Locate the cell with the specified text and output its [X, Y] center coordinate. 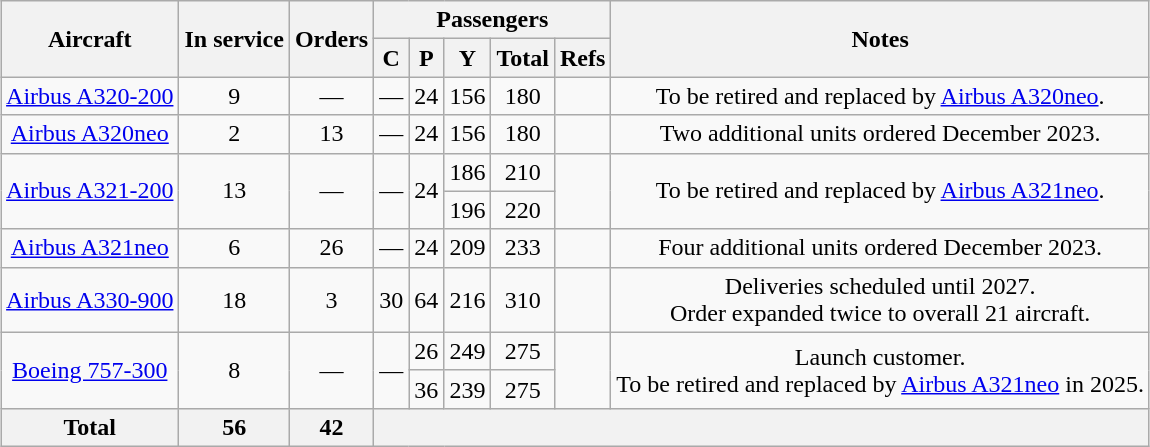
42 [331, 427]
To be retired and replaced by Airbus A320neo. [880, 96]
Airbus A321neo [90, 248]
Refs [582, 58]
In service [234, 39]
P [426, 58]
310 [523, 300]
Two additional units ordered December 2023. [880, 134]
216 [468, 300]
Orders [331, 39]
8 [234, 370]
56 [234, 427]
C [392, 58]
2 [234, 134]
220 [523, 210]
Launch customer.To be retired and replaced by Airbus A321neo in 2025. [880, 370]
9 [234, 96]
209 [468, 248]
64 [426, 300]
Airbus A321-200 [90, 191]
196 [468, 210]
Aircraft [90, 39]
Y [468, 58]
Boeing 757-300 [90, 370]
Passengers [492, 20]
Airbus A330-900 [90, 300]
6 [234, 248]
To be retired and replaced by Airbus A321neo. [880, 191]
Notes [880, 39]
Airbus A320neo [90, 134]
18 [234, 300]
210 [523, 172]
36 [426, 389]
249 [468, 351]
30 [392, 300]
239 [468, 389]
Airbus A320-200 [90, 96]
3 [331, 300]
186 [468, 172]
Deliveries scheduled until 2027.Order expanded twice to overall 21 aircraft. [880, 300]
Four additional units ordered December 2023. [880, 248]
233 [523, 248]
